Search for the cell housing the specified text and yield its [x, y] center coordinate. 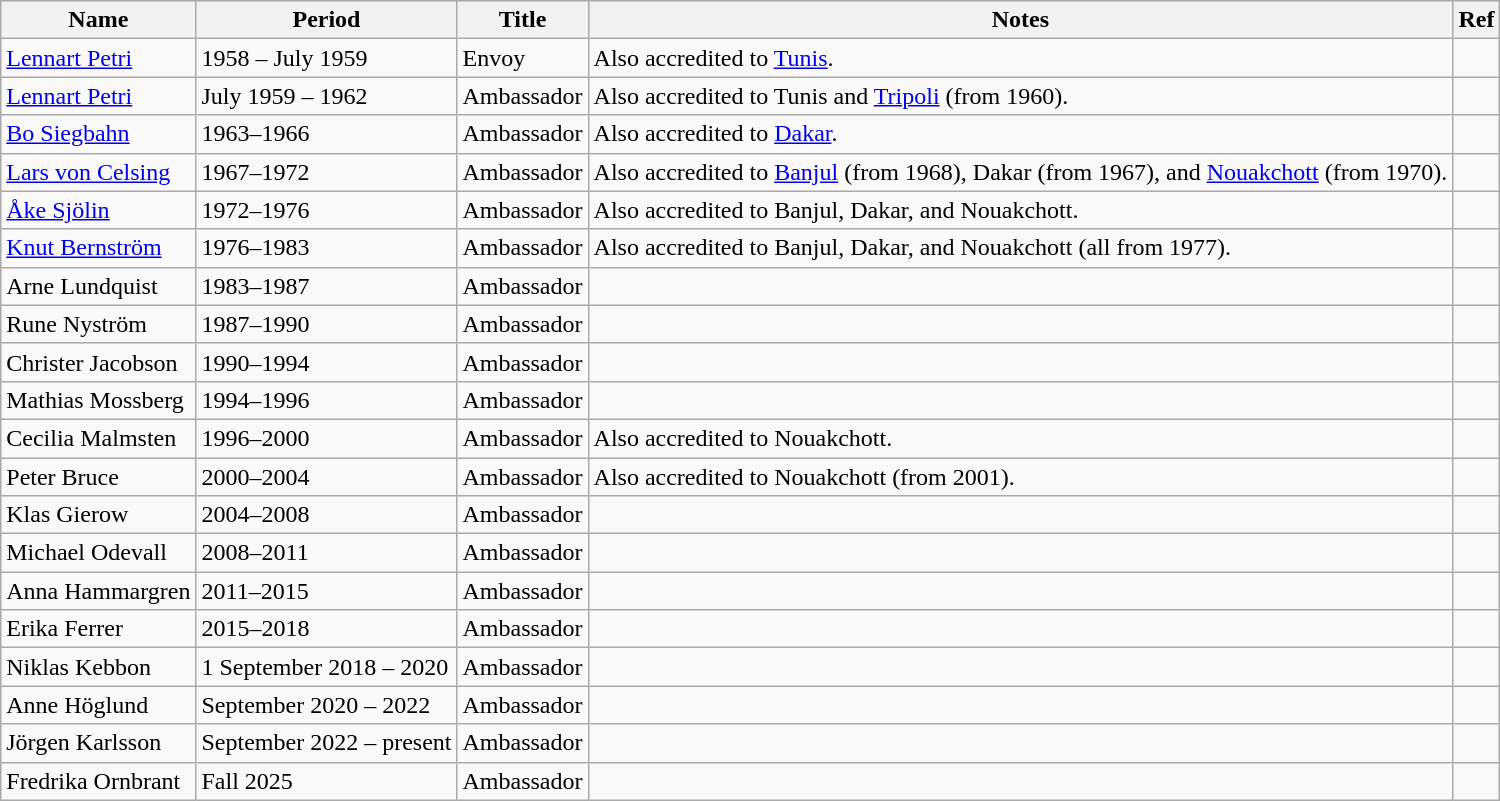
1 September 2018 – 2020 [326, 667]
Lars von Celsing [98, 172]
Mathias Mossberg [98, 400]
Anne Höglund [98, 705]
July 1959 – 1962 [326, 96]
1976–1983 [326, 248]
Also accredited to Nouakchott (from 2001). [1020, 477]
Also accredited to Banjul, Dakar, and Nouakchott (all from 1977). [1020, 248]
1994–1996 [326, 400]
September 2022 – present [326, 743]
Fredrika Ornbrant [98, 781]
2004–2008 [326, 515]
September 2020 – 2022 [326, 705]
1972–1976 [326, 210]
Klas Gierow [98, 515]
Michael Odevall [98, 553]
Also accredited to Dakar. [1020, 134]
1967–1972 [326, 172]
Arne Lundquist [98, 286]
Also accredited to Nouakchott. [1020, 438]
1958 – July 1959 [326, 58]
2000–2004 [326, 477]
Also accredited to Tunis and Tripoli (from 1960). [1020, 96]
Period [326, 20]
Cecilia Malmsten [98, 438]
Bo Siegbahn [98, 134]
2008–2011 [326, 553]
Anna Hammargren [98, 591]
1987–1990 [326, 324]
Title [522, 20]
Jörgen Karlsson [98, 743]
Notes [1020, 20]
Christer Jacobson [98, 362]
1963–1966 [326, 134]
1983–1987 [326, 286]
1996–2000 [326, 438]
Name [98, 20]
Also accredited to Tunis. [1020, 58]
Niklas Kebbon [98, 667]
Åke Sjölin [98, 210]
Also accredited to Banjul (from 1968), Dakar (from 1967), and Nouakchott (from 1970). [1020, 172]
Envoy [522, 58]
Knut Bernström [98, 248]
2015–2018 [326, 629]
Erika Ferrer [98, 629]
Fall 2025 [326, 781]
Also accredited to Banjul, Dakar, and Nouakchott. [1020, 210]
Ref [1476, 20]
Rune Nyström [98, 324]
Peter Bruce [98, 477]
1990–1994 [326, 362]
2011–2015 [326, 591]
